Provide the (x, y) coordinate of the cell's center where the given text is located.  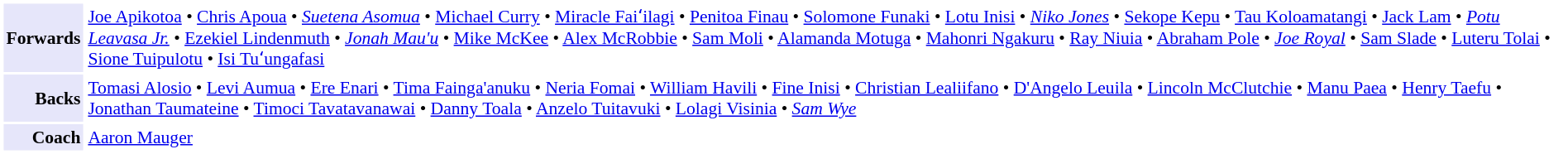
Coach (43, 137)
Backs (43, 98)
Forwards (43, 37)
Aaron Mauger (825, 137)
